Find where the given text appears and provide that cell's center as [X, Y] coordinate. 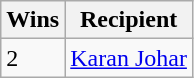
2 [33, 58]
Recipient [129, 20]
Karan Johar [129, 58]
Wins [33, 20]
